Determine the (X, Y) coordinate at the center of the cell enclosing the given text.  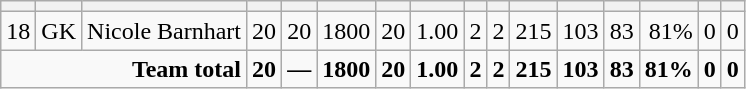
Nicole Barnhart (164, 31)
— (300, 69)
Team total (124, 69)
GK (59, 31)
18 (18, 31)
